Locate the cell with the specified text and output its [x, y] center coordinate. 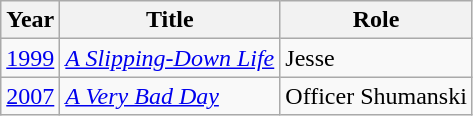
Jesse [376, 58]
A Slipping-Down Life [170, 58]
2007 [30, 96]
A Very Bad Day [170, 96]
Title [170, 20]
1999 [30, 58]
Officer Shumanski [376, 96]
Year [30, 20]
Role [376, 20]
